Identify which cell holds the provided text, then report its [X, Y] central coordinate. 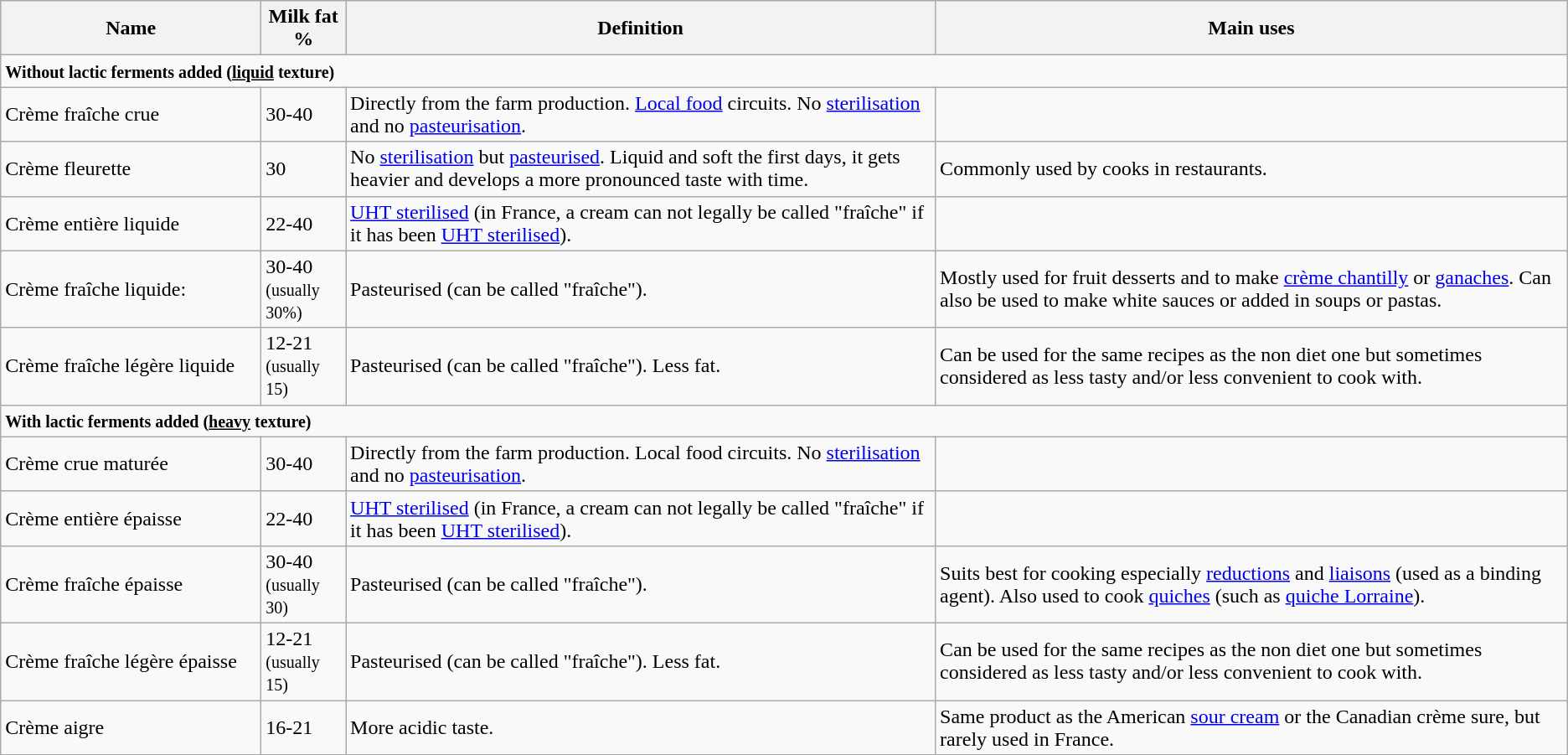
More acidic taste. [641, 727]
Crème fraîche liquide: [131, 289]
Same product as the American sour cream or the Canadian crème sure, but rarely used in France. [1251, 727]
Main uses [1251, 28]
30-40(usually 30%) [303, 289]
Crème crue maturée [131, 464]
Crème entière épaisse [131, 518]
30 [303, 169]
16-21 [303, 727]
Suits best for cooking especially reductions and liaisons (used as a binding agent). Also used to cook quiches (such as quiche Lorraine). [1251, 584]
Crème fraîche légère épaisse [131, 661]
Milk fat % [303, 28]
Crème fraîche légère liquide [131, 366]
No sterilisation but pasteurised. Liquid and soft the first days, it gets heavier and develops a more pronounced taste with time. [641, 169]
30-40(usually 30) [303, 584]
Mostly used for fruit desserts and to make crème chantilly or ganaches. Can also be used to make white sauces or added in soups or pastas. [1251, 289]
Crème entière liquide [131, 223]
Definition [641, 28]
Crème fraîche crue [131, 114]
With lactic ferments added (heavy texture) [784, 421]
Commonly used by cooks in restaurants. [1251, 169]
Crème fraîche épaisse [131, 584]
Crème aigre [131, 727]
Crème fleurette [131, 169]
Name [131, 28]
Without lactic ferments added (liquid texture) [784, 71]
